Output the (X, Y) coordinate of the center of the cell containing the given text.  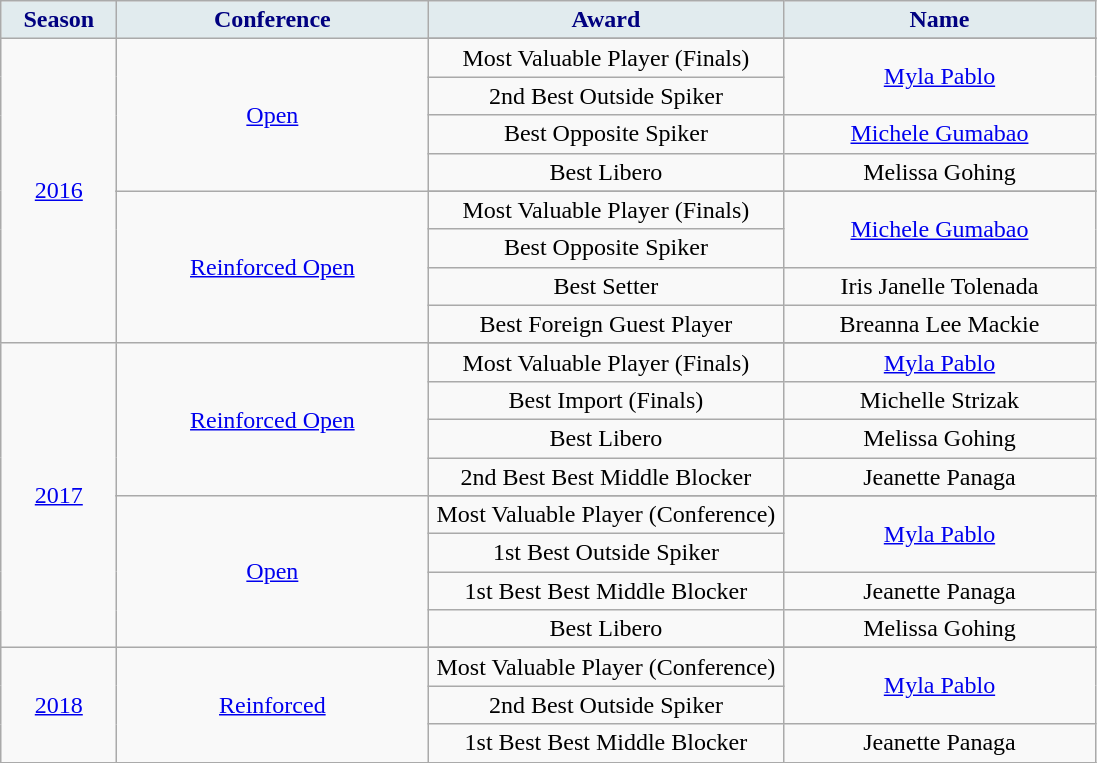
Reinforced (272, 705)
Name (940, 20)
Conference (272, 20)
Michelle Strizak (940, 400)
Breanna Lee Mackie (940, 324)
2nd Best Best Middle Blocker (606, 477)
2016 (59, 191)
Best Foreign Guest Player (606, 324)
Award (606, 20)
2017 (59, 495)
Best Setter (606, 286)
Best Import (Finals) (606, 400)
Season (59, 20)
2018 (59, 705)
Iris Janelle Tolenada (940, 286)
1st Best Outside Spiker (606, 553)
